From the cell containing the given text, extract its center point as [X, Y] coordinate. 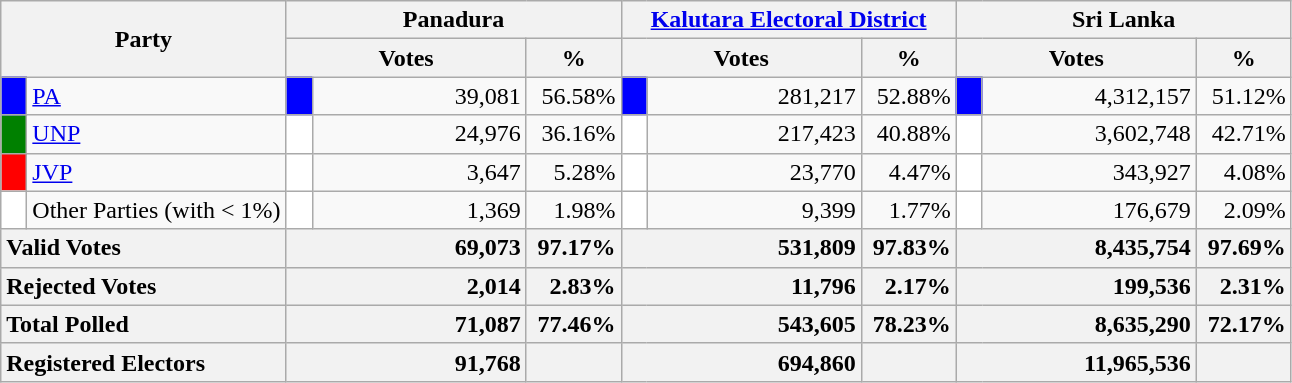
2.31% [1244, 286]
176,679 [1089, 210]
40.88% [908, 134]
UNP [156, 134]
8,435,754 [1076, 248]
11,965,536 [1076, 362]
JVP [156, 172]
3,647 [419, 172]
69,073 [406, 248]
Sri Lanka [1124, 20]
2.09% [1244, 210]
199,536 [1076, 286]
Rejected Votes [144, 286]
Valid Votes [144, 248]
2.83% [574, 286]
72.17% [1244, 324]
Party [144, 39]
77.46% [574, 324]
Kalutara Electoral District [788, 20]
36.16% [574, 134]
1.98% [574, 210]
1.77% [908, 210]
531,809 [741, 248]
52.88% [908, 96]
1,369 [419, 210]
4,312,157 [1089, 96]
4.08% [1244, 172]
39,081 [419, 96]
2,014 [406, 286]
8,635,290 [1076, 324]
9,399 [754, 210]
343,927 [1089, 172]
Registered Electors [144, 362]
23,770 [754, 172]
PA [156, 96]
91,768 [406, 362]
3,602,748 [1089, 134]
2.17% [908, 286]
97.69% [1244, 248]
56.58% [574, 96]
11,796 [741, 286]
97.83% [908, 248]
4.47% [908, 172]
24,976 [419, 134]
Total Polled [144, 324]
217,423 [754, 134]
281,217 [754, 96]
71,087 [406, 324]
694,860 [741, 362]
78.23% [908, 324]
Panadura [454, 20]
51.12% [1244, 96]
42.71% [1244, 134]
5.28% [574, 172]
97.17% [574, 248]
543,605 [741, 324]
Other Parties (with < 1%) [156, 210]
